Capture the cell that displays the provided text and extract its [x, y] central coordinate. 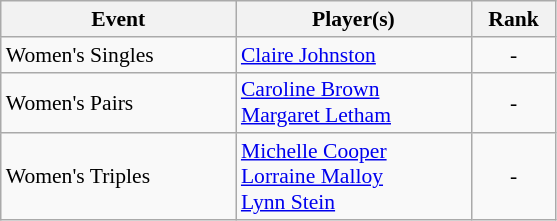
Women's Pairs [118, 102]
Michelle CooperLorraine MalloyLynn Stein [354, 178]
Women's Singles [118, 55]
Claire Johnston [354, 55]
Player(s) [354, 19]
Rank [514, 19]
Caroline BrownMargaret Letham [354, 102]
Event [118, 19]
Women's Triples [118, 178]
